Determine the [X, Y] coordinate at the center of the cell enclosing the given text.  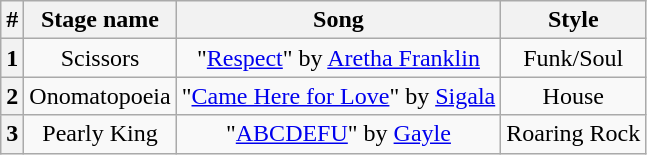
Song [338, 20]
Stage name [100, 20]
2 [12, 96]
House [574, 96]
1 [12, 58]
"Respect" by Aretha Franklin [338, 58]
"Came Here for Love" by Sigala [338, 96]
Roaring Rock [574, 134]
Pearly King [100, 134]
Style [574, 20]
Scissors [100, 58]
Funk/Soul [574, 58]
# [12, 20]
"ABCDEFU" by Gayle [338, 134]
3 [12, 134]
Onomatopoeia [100, 96]
